Return (X, Y) of the center of cell containing provided text 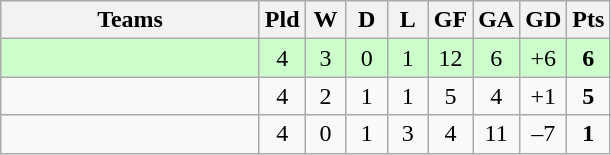
L (408, 20)
+1 (544, 96)
Pts (588, 20)
W (326, 20)
12 (450, 58)
GD (544, 20)
Pld (282, 20)
11 (496, 134)
GF (450, 20)
+6 (544, 58)
Teams (130, 20)
2 (326, 96)
D (366, 20)
GA (496, 20)
–7 (544, 134)
